Return the (x, y) coordinate for the center point of the cell that contains the specified text.  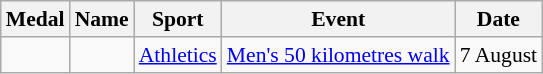
Sport (178, 19)
Date (498, 19)
Men's 50 kilometres walk (338, 55)
Name (102, 19)
Medal (36, 19)
Event (338, 19)
Athletics (178, 55)
7 August (498, 55)
